Detect which cell encompasses the target text, then output its [X, Y] center coordinate. 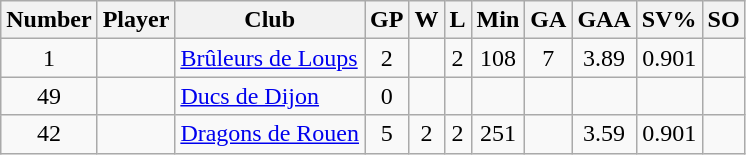
108 [498, 58]
3.59 [604, 134]
Dragons de Rouen [270, 134]
Min [498, 20]
Number [49, 20]
GAA [604, 20]
5 [387, 134]
3.89 [604, 58]
L [458, 20]
SV% [669, 20]
49 [49, 96]
251 [498, 134]
Brûleurs de Loups [270, 58]
GA [548, 20]
Ducs de Dijon [270, 96]
Player [136, 20]
SO [724, 20]
W [426, 20]
42 [49, 134]
GP [387, 20]
1 [49, 58]
Club [270, 20]
0 [387, 96]
7 [548, 58]
